Capture the cell that displays the provided text and extract its [x, y] central coordinate. 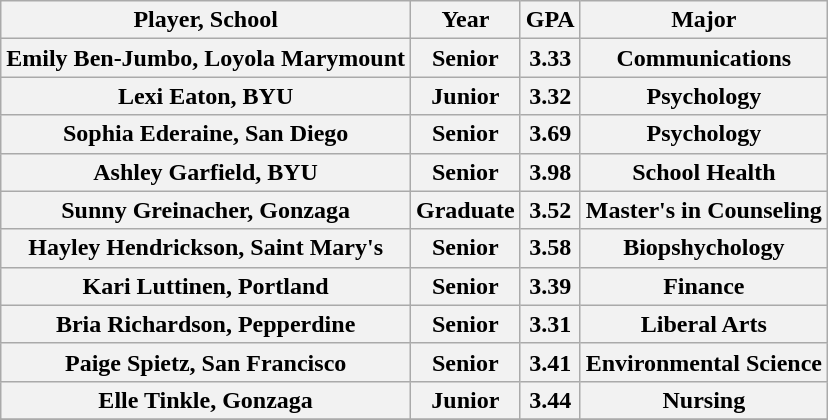
Finance [704, 286]
3.52 [550, 210]
Nursing [704, 400]
3.32 [550, 96]
Sophia Ederaine, San Diego [206, 134]
Emily Ben-Jumbo, Loyola Marymount [206, 58]
Paige Spietz, San Francisco [206, 362]
3.41 [550, 362]
Kari Luttinen, Portland [206, 286]
3.33 [550, 58]
3.98 [550, 172]
3.31 [550, 324]
GPA [550, 20]
School Health [704, 172]
Bria Richardson, Pepperdine [206, 324]
Major [704, 20]
Player, School [206, 20]
Biopshychology [704, 248]
Year [466, 20]
Lexi Eaton, BYU [206, 96]
3.39 [550, 286]
3.58 [550, 248]
Elle Tinkle, Gonzaga [206, 400]
Hayley Hendrickson, Saint Mary's [206, 248]
Liberal Arts [704, 324]
Environmental Science [704, 362]
3.44 [550, 400]
3.69 [550, 134]
Ashley Garfield, BYU [206, 172]
Graduate [466, 210]
Sunny Greinacher, Gonzaga [206, 210]
Master's in Counseling [704, 210]
Communications [704, 58]
